Pinpoint the cell where the given text exists, returning its [X, Y] midpoint coordinate. 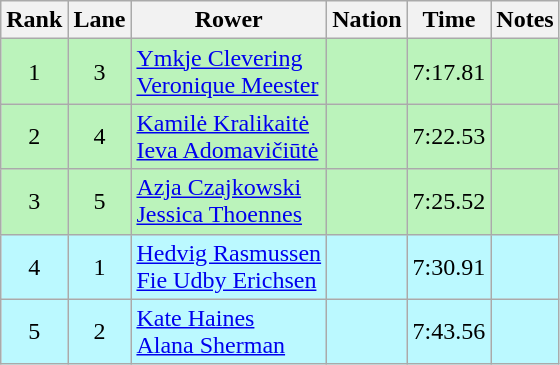
7:17.81 [449, 72]
Rank [34, 20]
Azja CzajkowskiJessica Thoennes [229, 202]
7:43.56 [449, 332]
7:30.91 [449, 266]
Notes [525, 20]
Ymkje CleveringVeronique Meester [229, 72]
7:22.53 [449, 136]
Kate HainesAlana Sherman [229, 332]
7:25.52 [449, 202]
Time [449, 20]
Lane [100, 20]
Hedvig RasmussenFie Udby Erichsen [229, 266]
Rower [229, 20]
Nation [367, 20]
Kamilė KralikaitėIeva Adomavičiūtė [229, 136]
